Scan for the cell matching the given text and deliver its (x, y) coordinate at center. 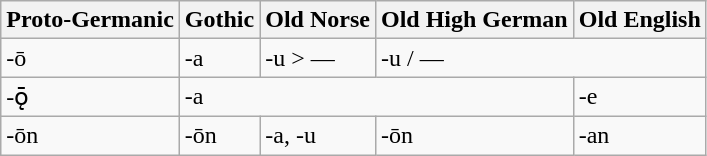
-an (640, 135)
Gothic (219, 20)
-u > — (318, 58)
-u / — (540, 58)
-a, -u (318, 135)
Old Norse (318, 20)
Proto-Germanic (90, 20)
-ō (90, 58)
Old English (640, 20)
Old High German (474, 20)
-ǭ (90, 97)
-e (640, 97)
